Pinpoint the cell where the given text exists, returning its (X, Y) midpoint coordinate. 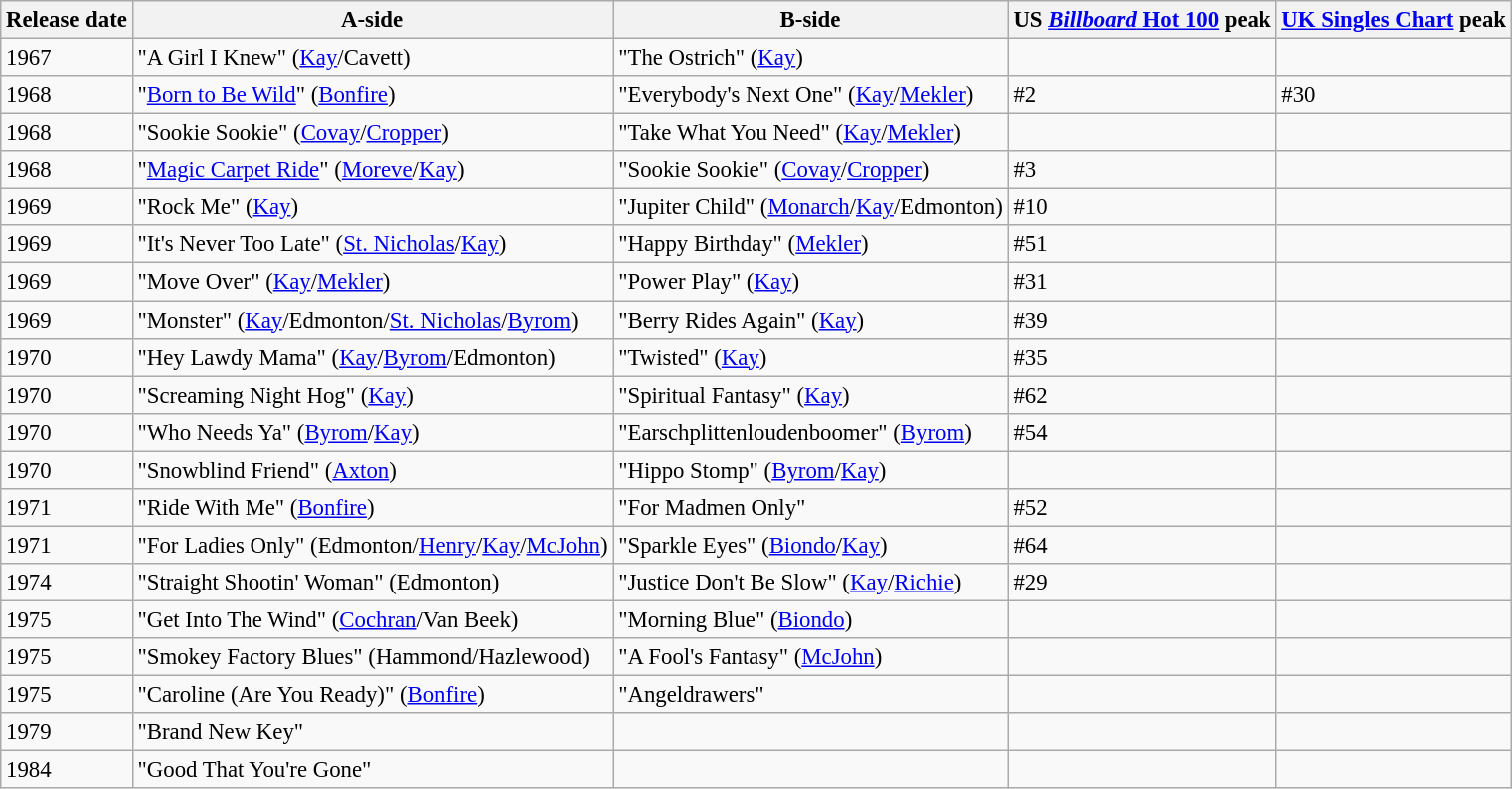
B-side (810, 20)
#64 (1142, 545)
"Who Needs Ya" (Byrom/Kay) (372, 432)
"Hippo Stomp" (Byrom/Kay) (810, 470)
"For Madmen Only" (810, 508)
#54 (1142, 432)
"Berry Rides Again" (Kay) (810, 320)
1974 (66, 583)
"Screaming Night Hog" (Kay) (372, 395)
"Smokey Factory Blues" (Hammond/Hazlewood) (372, 657)
#2 (1142, 95)
"Monster" (Kay/Edmonton/St. Nicholas/Byrom) (372, 320)
#31 (1142, 282)
#62 (1142, 395)
Release date (66, 20)
"Ride With Me" (Bonfire) (372, 508)
"Born to Be Wild" (Bonfire) (372, 95)
"Everybody's Next One" (Kay/Mekler) (810, 95)
#51 (1142, 244)
"Brand New Key" (372, 732)
UK Singles Chart peak (1393, 20)
"Power Play" (Kay) (810, 282)
A-side (372, 20)
"Good That You're Gone" (372, 770)
"Morning Blue" (Biondo) (810, 619)
1984 (66, 770)
"Rock Me" (Kay) (372, 207)
"Spiritual Fantasy" (Kay) (810, 395)
#29 (1142, 583)
"A Girl I Knew" (Kay/Cavett) (372, 58)
"Get Into The Wind" (Cochran/Van Beek) (372, 619)
#35 (1142, 357)
"Angeldrawers" (810, 695)
"A Fool's Fantasy" (McJohn) (810, 657)
"Move Over" (Kay/Mekler) (372, 282)
"It's Never Too Late" (St. Nicholas/Kay) (372, 244)
#3 (1142, 170)
#52 (1142, 508)
"For Ladies Only" (Edmonton/Henry/Kay/McJohn) (372, 545)
"Sparkle Eyes" (Biondo/Kay) (810, 545)
"Caroline (Are You Ready)" (Bonfire) (372, 695)
1979 (66, 732)
#30 (1393, 95)
US Billboard Hot 100 peak (1142, 20)
#39 (1142, 320)
"Straight Shootin' Woman" (Edmonton) (372, 583)
"Justice Don't Be Slow" (Kay/Richie) (810, 583)
"Twisted" (Kay) (810, 357)
"Snowblind Friend" (Axton) (372, 470)
#10 (1142, 207)
1967 (66, 58)
"Jupiter Child" (Monarch/Kay/Edmonton) (810, 207)
"Hey Lawdy Mama" (Kay/Byrom/Edmonton) (372, 357)
"Take What You Need" (Kay/Mekler) (810, 133)
"The Ostrich" (Kay) (810, 58)
"Happy Birthday" (Mekler) (810, 244)
"Earschplittenloudenboomer" (Byrom) (810, 432)
"Magic Carpet Ride" (Moreve/Kay) (372, 170)
